Find where the given text appears and provide that cell's center as (x, y) coordinate. 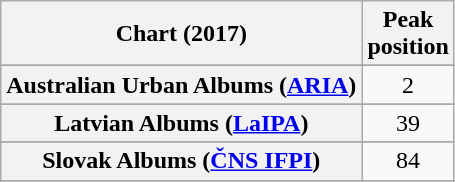
39 (408, 123)
Slovak Albums (ČNS IFPI) (182, 161)
2 (408, 85)
Peak position (408, 34)
Australian Urban Albums (ARIA) (182, 85)
84 (408, 161)
Chart (2017) (182, 34)
Latvian Albums (LaIPA) (182, 123)
